For the text-containing cell, return its midpoint in (x, y) coordinate format. 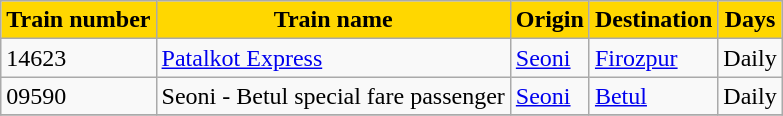
Betul (653, 96)
14623 (78, 58)
09590 (78, 96)
Train number (78, 20)
Seoni - Betul special fare passenger (333, 96)
Days (750, 20)
Patalkot Express (333, 58)
Train name (333, 20)
Destination (653, 20)
Firozpur (653, 58)
Origin (550, 20)
